Return the (x, y) coordinate for the center point of the cell that contains the specified text.  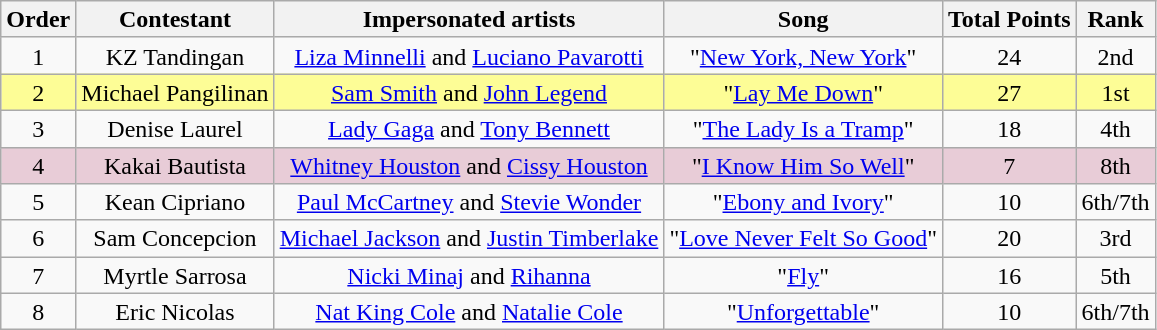
1 (38, 56)
Myrtle Sarrosa (175, 276)
"The Lady Is a Tramp" (804, 128)
Impersonated artists (469, 20)
8 (38, 312)
1st (1116, 92)
"Unforgettable" (804, 312)
Song (804, 20)
18 (1009, 128)
Nicki Minaj and Rihanna (469, 276)
3rd (1116, 238)
4 (38, 166)
Sam Concepcion (175, 238)
3 (38, 128)
Denise Laurel (175, 128)
6 (38, 238)
Liza Minnelli and Luciano Pavarotti (469, 56)
Contestant (175, 20)
Sam Smith and John Legend (469, 92)
5 (38, 202)
Kean Cipriano (175, 202)
20 (1009, 238)
Total Points (1009, 20)
Lady Gaga and Tony Bennett (469, 128)
KZ Tandingan (175, 56)
4th (1116, 128)
"Lay Me Down" (804, 92)
"I Know Him So Well" (804, 166)
Paul McCartney and Stevie Wonder (469, 202)
Eric Nicolas (175, 312)
"Fly" (804, 276)
Whitney Houston and Cissy Houston (469, 166)
27 (1009, 92)
Nat King Cole and Natalie Cole (469, 312)
Rank (1116, 20)
2nd (1116, 56)
"Ebony and Ivory" (804, 202)
Michael Jackson and Justin Timberlake (469, 238)
8th (1116, 166)
Order (38, 20)
16 (1009, 276)
"New York, New York" (804, 56)
5th (1116, 276)
Michael Pangilinan (175, 92)
"Love Never Felt So Good" (804, 238)
Kakai Bautista (175, 166)
24 (1009, 56)
2 (38, 92)
